Locate the cell with the specified text and output its (x, y) center coordinate. 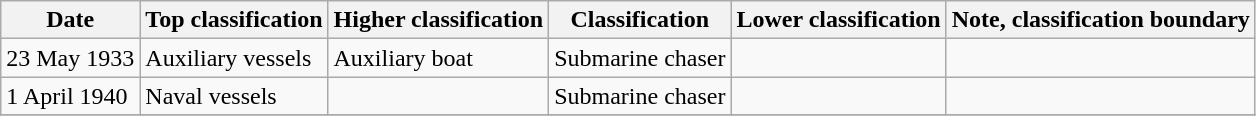
Date (70, 20)
23 May 1933 (70, 58)
Note, classification boundary (1100, 20)
Auxiliary vessels (234, 58)
Naval vessels (234, 96)
Lower classification (838, 20)
Higher classification (438, 20)
Top classification (234, 20)
Auxiliary boat (438, 58)
Classification (640, 20)
1 April 1940 (70, 96)
